From the cell containing the given text, extract its center point as (x, y) coordinate. 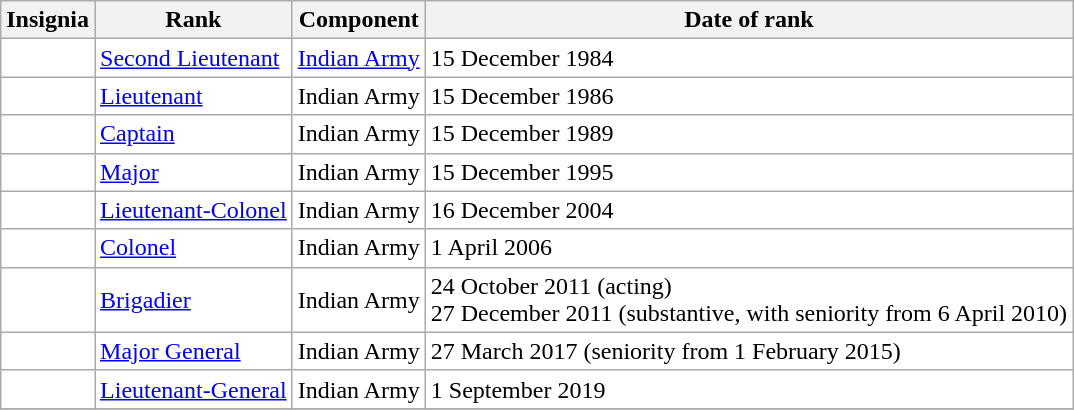
Brigadier (194, 300)
Lieutenant-General (194, 389)
15 December 1995 (748, 172)
15 December 1984 (748, 58)
Captain (194, 134)
Insignia (48, 20)
Second Lieutenant (194, 58)
15 December 1989 (748, 134)
Date of rank (748, 20)
Lieutenant (194, 96)
Major General (194, 351)
16 December 2004 (748, 210)
15 December 1986 (748, 96)
Major (194, 172)
1 September 2019 (748, 389)
24 October 2011 (acting)27 December 2011 (substantive, with seniority from 6 April 2010) (748, 300)
Rank (194, 20)
Component (358, 20)
Lieutenant-Colonel (194, 210)
Colonel (194, 248)
27 March 2017 (seniority from 1 February 2015) (748, 351)
1 April 2006 (748, 248)
